Output the [X, Y] coordinate of the center of the cell containing the given text.  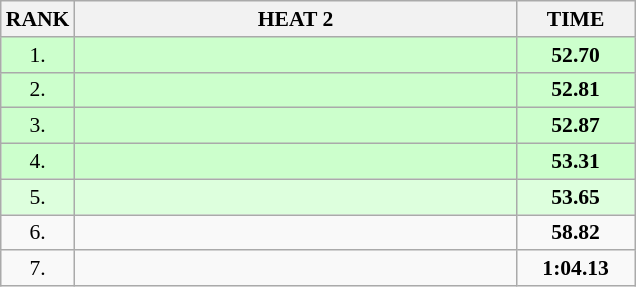
3. [38, 126]
7. [38, 269]
6. [38, 233]
5. [38, 197]
53.31 [576, 162]
58.82 [576, 233]
1. [38, 55]
1:04.13 [576, 269]
2. [38, 90]
52.70 [576, 55]
RANK [38, 19]
53.65 [576, 197]
HEAT 2 [295, 19]
52.81 [576, 90]
4. [38, 162]
52.87 [576, 126]
TIME [576, 19]
